For the text-containing cell, return its midpoint in [X, Y] coordinate format. 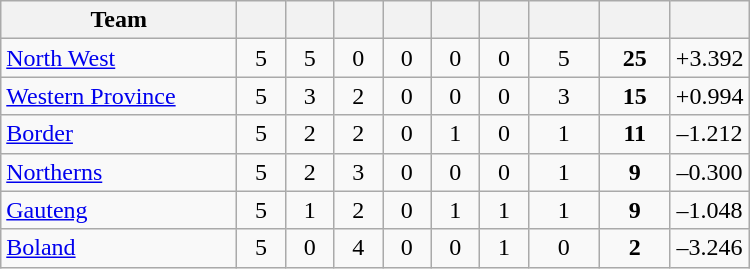
–1.212 [710, 134]
Team [119, 20]
Gauteng [119, 210]
25 [634, 58]
15 [634, 96]
Northerns [119, 172]
–0.300 [710, 172]
–3.246 [710, 248]
+0.994 [710, 96]
+3.392 [710, 58]
11 [634, 134]
–1.048 [710, 210]
North West [119, 58]
Border [119, 134]
Western Province [119, 96]
Boland [119, 248]
4 [358, 248]
